From the cell containing the given text, extract its center point as (X, Y) coordinate. 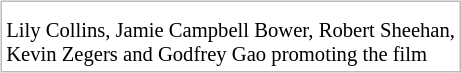
Lily Collins, Jamie Campbell Bower, Robert Sheehan,Kevin Zegers and Godfrey Gao promoting the film (231, 44)
